Locate the cell with the specified text and output its (X, Y) center coordinate. 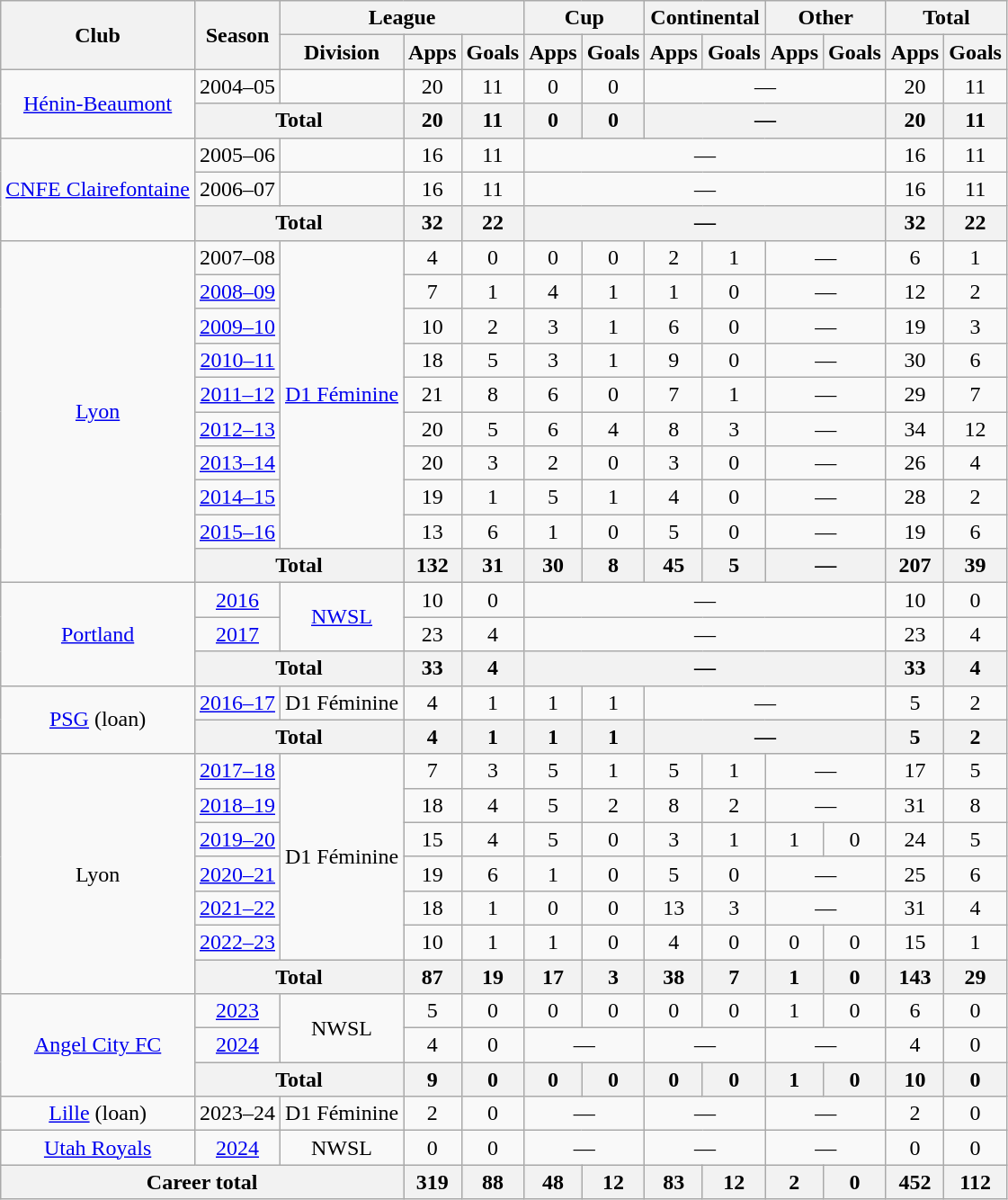
2017–18 (237, 771)
Division (342, 52)
Portland (98, 634)
452 (914, 1182)
2018–19 (237, 805)
Other (825, 18)
Utah Royals (98, 1148)
2023 (237, 1011)
87 (433, 976)
2013–14 (237, 463)
Season (237, 35)
2014–15 (237, 497)
21 (433, 394)
48 (553, 1182)
2022–23 (237, 942)
2019–20 (237, 839)
2010–11 (237, 360)
24 (914, 839)
2015–16 (237, 532)
Continental (705, 18)
2008–09 (237, 291)
2023–24 (237, 1114)
2007–08 (237, 257)
38 (673, 976)
CNFE Clairefontaine (98, 189)
2005–06 (237, 155)
2004–05 (237, 86)
PSG (loan) (98, 720)
Angel City FC (98, 1045)
88 (493, 1182)
83 (673, 1182)
Career total (202, 1182)
2012–13 (237, 429)
2009–10 (237, 326)
132 (433, 566)
2011–12 (237, 394)
2021–22 (237, 908)
207 (914, 566)
2016–17 (237, 703)
2016 (237, 600)
112 (976, 1182)
Cup (584, 18)
Club (98, 35)
2017 (237, 634)
28 (914, 497)
2020–21 (237, 873)
26 (914, 463)
League (403, 18)
34 (914, 429)
45 (673, 566)
319 (433, 1182)
Hénin-Beaumont (98, 103)
Lille (loan) (98, 1114)
2006–07 (237, 189)
143 (914, 976)
39 (976, 566)
25 (914, 873)
